Output the (x, y) coordinate of the center of the cell containing the given text.  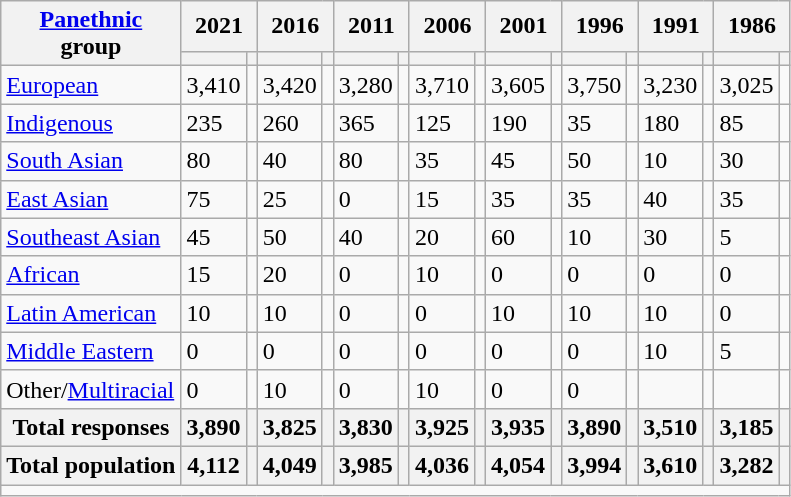
Middle Eastern (91, 351)
3,935 (518, 427)
3,605 (518, 85)
3,750 (594, 85)
3,985 (366, 465)
25 (290, 199)
3,925 (442, 427)
3,710 (442, 85)
3,994 (594, 465)
3,025 (746, 85)
75 (214, 199)
2016 (295, 26)
3,610 (670, 465)
180 (670, 123)
Total population (91, 465)
European (91, 85)
4,049 (290, 465)
Southeast Asian (91, 237)
1996 (600, 26)
60 (518, 237)
2006 (447, 26)
85 (746, 123)
1986 (752, 26)
3,420 (290, 85)
3,282 (746, 465)
South Asian (91, 161)
4,112 (214, 465)
190 (518, 123)
3,230 (670, 85)
260 (290, 123)
3,185 (746, 427)
125 (442, 123)
African (91, 275)
Latin American (91, 313)
3,280 (366, 85)
2011 (371, 26)
East Asian (91, 199)
4,036 (442, 465)
1991 (676, 26)
Total responses (91, 427)
3,510 (670, 427)
3,830 (366, 427)
2001 (524, 26)
Indigenous (91, 123)
235 (214, 123)
2021 (219, 26)
3,825 (290, 427)
Other/Multiracial (91, 389)
Panethnicgroup (91, 34)
4,054 (518, 465)
3,410 (214, 85)
365 (366, 123)
